Search for the cell housing the specified text and yield its [x, y] center coordinate. 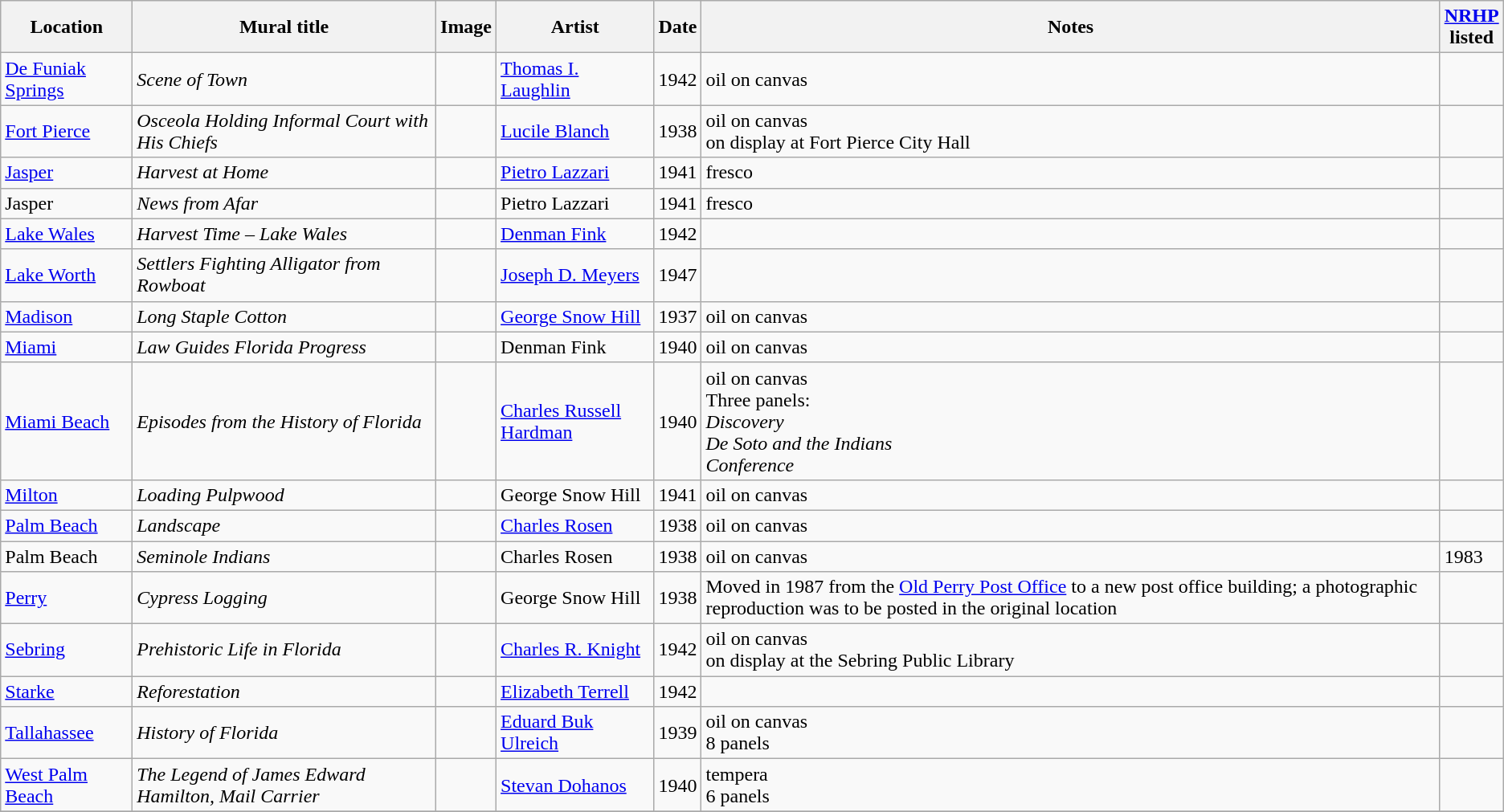
Stevan Dohanos [575, 785]
Charles Russell Hardman [575, 421]
NRHPlisted [1472, 27]
Tallahassee [67, 732]
oil on canvas on display at Fort Pierce City Hall [1070, 132]
West Palm Beach [67, 785]
Starke [67, 692]
Loading Pulpwood [284, 495]
Artist [575, 27]
Fort Pierce [67, 132]
Milton [67, 495]
1983 [1472, 557]
Cypress Logging [284, 598]
News from Afar [284, 203]
Prehistoric Life in Florida [284, 651]
oil on canvas on display at the Sebring Public Library [1070, 651]
Scene of Town [284, 79]
Law Guides Florida Progress [284, 347]
Thomas I. Laughlin [575, 79]
oil on canvasThree panels:DiscoveryDe Soto and the IndiansConference [1070, 421]
Miami [67, 347]
Moved in 1987 from the Old Perry Post Office to a new post office building; a photographic reproduction was to be posted in the original location [1070, 598]
tempera 6 panels [1070, 785]
Location [67, 27]
Reforestation [284, 692]
Lucile Blanch [575, 132]
Episodes from the History of Florida [284, 421]
Landscape [284, 525]
Charles R. Knight [575, 651]
Harvest Time – Lake Wales [284, 234]
Miami Beach [67, 421]
Elizabeth Terrell [575, 692]
Perry [67, 598]
Sebring [67, 651]
1947 [678, 275]
Seminole Indians [284, 557]
The Legend of James Edward Hamilton, Mail Carrier [284, 785]
1939 [678, 732]
Settlers Fighting Alligator from Rowboat [284, 275]
History of Florida [284, 732]
1937 [678, 316]
Date [678, 27]
Eduard Buk Ulreich [575, 732]
Mural title [284, 27]
Osceola Holding Informal Court with His Chiefs [284, 132]
Joseph D. Meyers [575, 275]
oil on canvas 8 panels [1070, 732]
Image [466, 27]
Long Staple Cotton [284, 316]
Lake Worth [67, 275]
Notes [1070, 27]
Lake Wales [67, 234]
De Funiak Springs [67, 79]
Madison [67, 316]
Harvest at Home [284, 173]
